Return [x, y] of the center of cell containing provided text 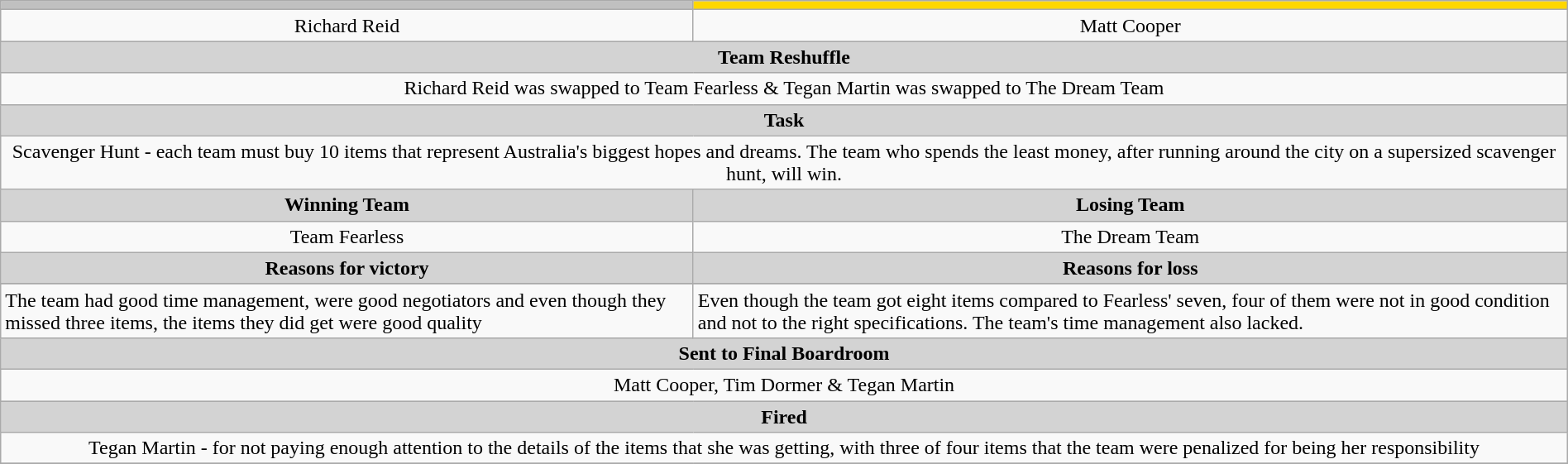
Losing Team [1130, 205]
The team had good time management, were good negotiators and even though they missed three items, the items they did get were good quality [347, 311]
Matt Cooper, Tim Dormer & Tegan Martin [784, 385]
Fired [784, 416]
Matt Cooper [1130, 26]
Team Fearless [347, 237]
Reasons for victory [347, 268]
Winning Team [347, 205]
Reasons for loss [1130, 268]
Richard Reid was swapped to Team Fearless & Tegan Martin was swapped to The Dream Team [784, 88]
Richard Reid [347, 26]
Team Reshuffle [784, 57]
Task [784, 120]
Sent to Final Boardroom [784, 353]
The Dream Team [1130, 237]
